Find where the given text appears and provide that cell's center as [X, Y] coordinate. 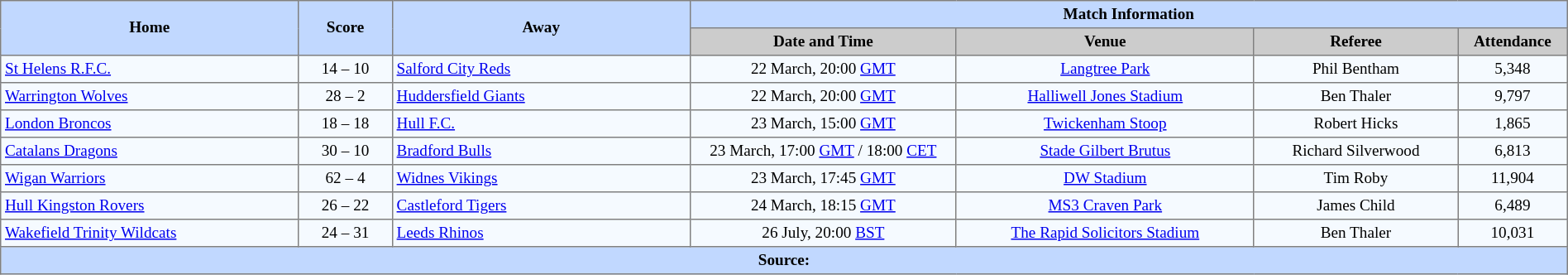
Langtree Park [1105, 70]
Source: [784, 260]
26 – 22 [346, 205]
30 – 10 [346, 151]
11,904 [1513, 179]
Match Information [1128, 15]
62 – 4 [346, 179]
Huddersfield Giants [541, 96]
Away [541, 28]
MS3 Craven Park [1105, 205]
Robert Hicks [1355, 124]
St Helens R.F.C. [150, 70]
Catalans Dragons [150, 151]
James Child [1355, 205]
Salford City Reds [541, 70]
6,813 [1513, 151]
Home [150, 28]
26 July, 20:00 BST [823, 234]
Halliwell Jones Stadium [1105, 96]
Score [346, 28]
6,489 [1513, 205]
Attendance [1513, 41]
10,031 [1513, 234]
Hull Kingston Rovers [150, 205]
Date and Time [823, 41]
Richard Silverwood [1355, 151]
London Broncos [150, 124]
Wigan Warriors [150, 179]
14 – 10 [346, 70]
Venue [1105, 41]
24 March, 18:15 GMT [823, 205]
Wakefield Trinity Wildcats [150, 234]
Referee [1355, 41]
9,797 [1513, 96]
28 – 2 [346, 96]
Tim Roby [1355, 179]
23 March, 15:00 GMT [823, 124]
Phil Bentham [1355, 70]
Widnes Vikings [541, 179]
24 – 31 [346, 234]
1,865 [1513, 124]
DW Stadium [1105, 179]
5,348 [1513, 70]
Castleford Tigers [541, 205]
Warrington Wolves [150, 96]
Hull F.C. [541, 124]
Twickenham Stoop [1105, 124]
The Rapid Solicitors Stadium [1105, 234]
23 March, 17:45 GMT [823, 179]
Bradford Bulls [541, 151]
Leeds Rhinos [541, 234]
23 March, 17:00 GMT / 18:00 CET [823, 151]
18 – 18 [346, 124]
Stade Gilbert Brutus [1105, 151]
